Output the (X, Y) coordinate of the center of the cell containing the given text.  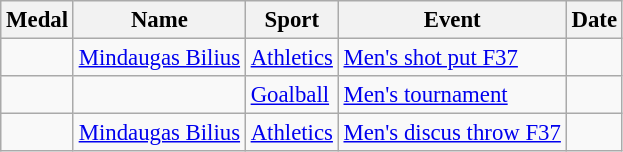
Men's shot put F37 (452, 58)
Date (594, 20)
Event (452, 20)
Medal (38, 20)
Men's discus throw F37 (452, 133)
Goalball (292, 95)
Sport (292, 20)
Men's tournament (452, 95)
Name (159, 20)
